Locate the cell with the specified text and output its (x, y) center coordinate. 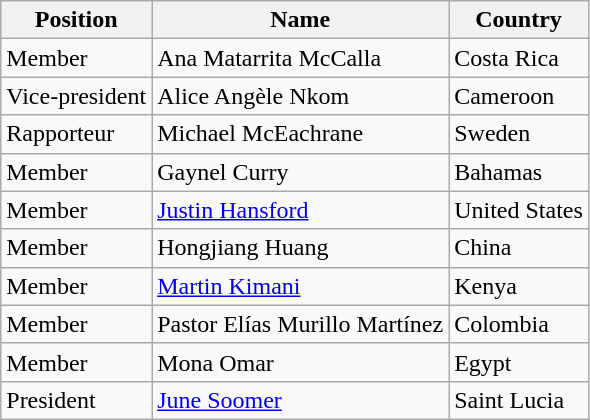
Rapporteur (76, 134)
Kenya (519, 286)
Hongjiang Huang (300, 248)
President (76, 400)
Country (519, 20)
Mona Omar (300, 362)
Cameroon (519, 96)
Egypt (519, 362)
China (519, 248)
Colombia (519, 324)
June Soomer (300, 400)
Costa Rica (519, 58)
Michael McEachrane (300, 134)
Gaynel Curry (300, 172)
Pastor Elías Murillo Martínez (300, 324)
United States (519, 210)
Alice Angèle Nkom (300, 96)
Bahamas (519, 172)
Sweden (519, 134)
Name (300, 20)
Ana Matarrita McCalla (300, 58)
Position (76, 20)
Saint Lucia (519, 400)
Justin Hansford (300, 210)
Martin Kimani (300, 286)
Vice-president (76, 96)
